Detect which cell encompasses the target text, then output its (x, y) center coordinate. 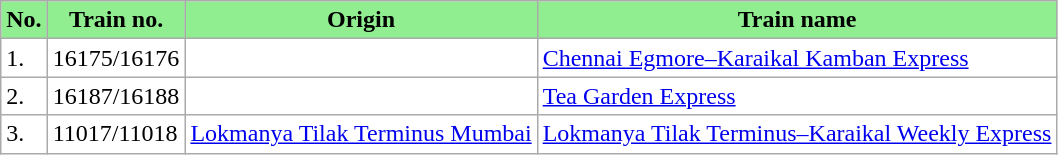
2. (24, 96)
Chennai Egmore–Karaikal Kamban Express (797, 58)
Lokmanya Tilak Terminus–Karaikal Weekly Express (797, 134)
Origin (361, 20)
16175/16176 (116, 58)
Lokmanya Tilak Terminus Mumbai (361, 134)
Tea Garden Express (797, 96)
1. (24, 58)
Train name (797, 20)
3. (24, 134)
Train no. (116, 20)
No. (24, 20)
11017/11018 (116, 134)
16187/16188 (116, 96)
